Identify which cell holds the provided text, then report its (X, Y) central coordinate. 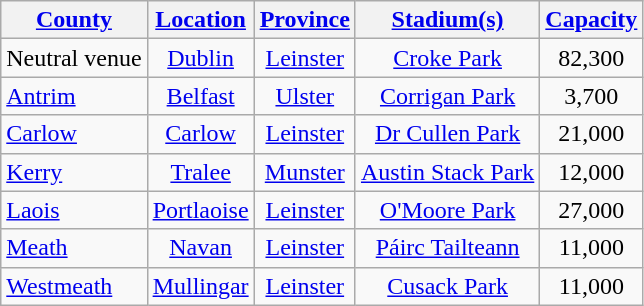
82,300 (592, 58)
21,000 (592, 134)
Laois (74, 210)
27,000 (592, 210)
Stadium(s) (447, 20)
Mullingar (200, 286)
Antrim (74, 96)
Neutral venue (74, 58)
Austin Stack Park (447, 172)
Munster (304, 172)
Ulster (304, 96)
Location (200, 20)
Portlaoise (200, 210)
Cusack Park (447, 286)
Province (304, 20)
Belfast (200, 96)
Dr Cullen Park (447, 134)
Corrigan Park (447, 96)
O'Moore Park (447, 210)
Meath (74, 248)
Tralee (200, 172)
Westmeath (74, 286)
County (74, 20)
Páirc Tailteann (447, 248)
Capacity (592, 20)
3,700 (592, 96)
Dublin (200, 58)
Kerry (74, 172)
12,000 (592, 172)
Croke Park (447, 58)
Navan (200, 248)
